Extract the [x, y] coordinate from the center of the cell holding the provided text.  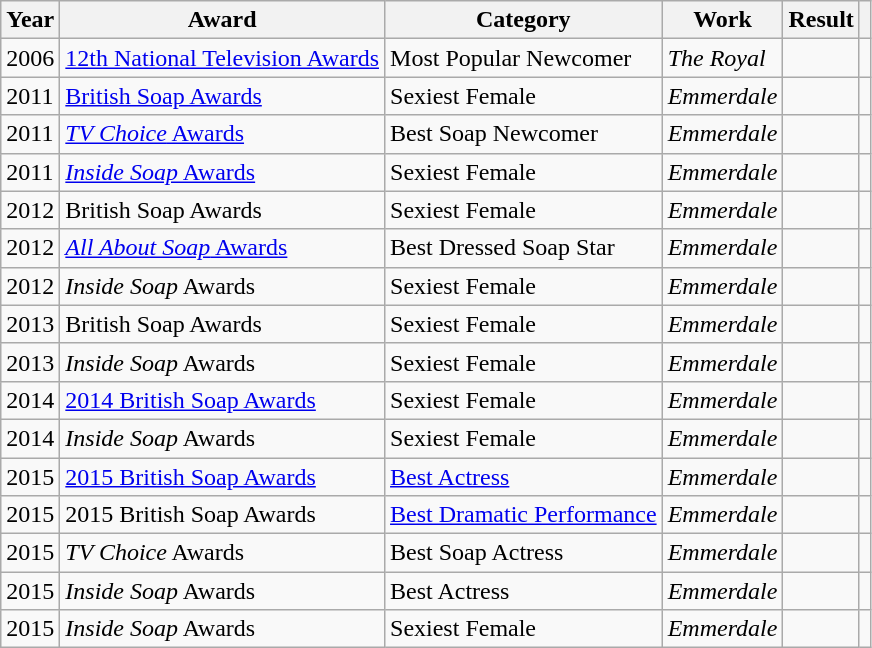
2006 [30, 58]
Best Soap Actress [524, 553]
2014 British Soap Awards [222, 400]
Work [722, 20]
12th National Television Awards [222, 58]
Most Popular Newcomer [524, 58]
The Royal [722, 58]
Category [524, 20]
Year [30, 20]
All About Soap Awards [222, 248]
Result [821, 20]
Best Dressed Soap Star [524, 248]
Award [222, 20]
Best Soap Newcomer [524, 134]
Best Dramatic Performance [524, 515]
